From the cell containing the given text, extract its center point as (x, y) coordinate. 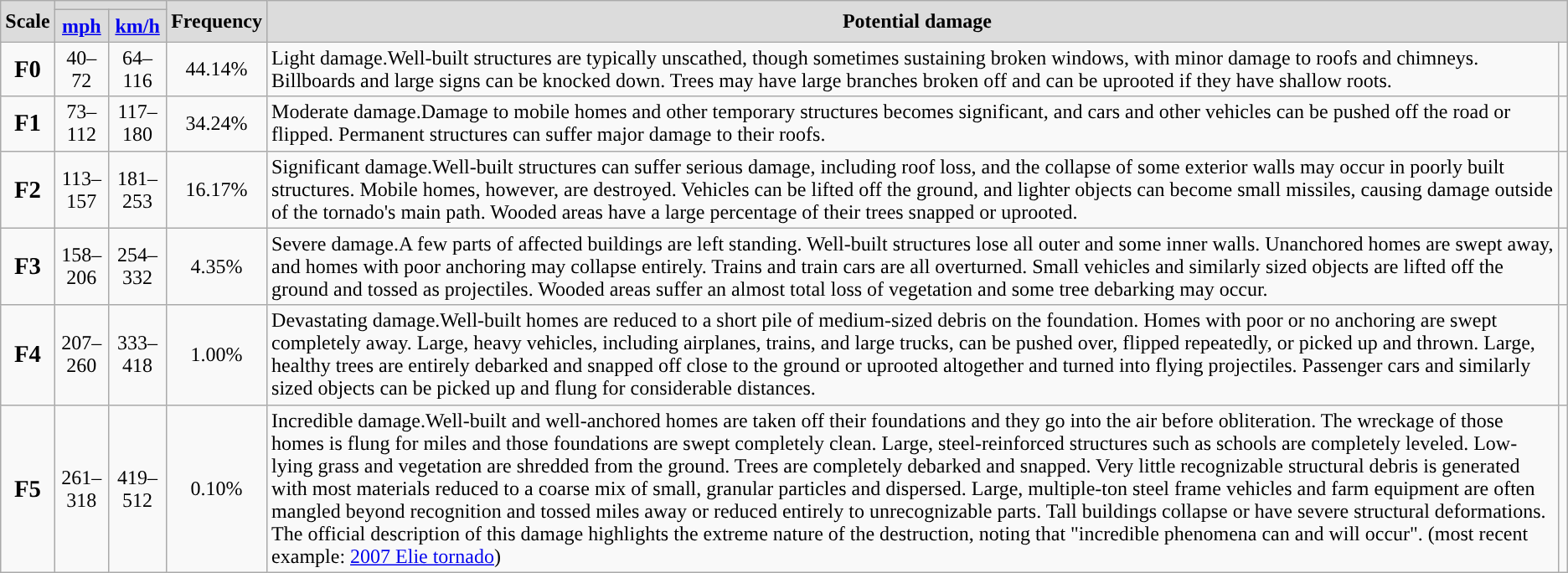
F4 (28, 355)
mph (81, 26)
40–72 (81, 69)
km/h (137, 26)
34.24% (217, 124)
4.35% (217, 266)
Potential damage (918, 22)
Scale (28, 22)
333–418 (137, 355)
0.10% (217, 488)
16.17% (217, 189)
F5 (28, 488)
F2 (28, 189)
64–116 (137, 69)
F1 (28, 124)
113–157 (81, 189)
73–112 (81, 124)
261–318 (81, 488)
254–332 (137, 266)
Frequency (217, 22)
181–253 (137, 189)
F0 (28, 69)
117–180 (137, 124)
44.14% (217, 69)
1.00% (217, 355)
F3 (28, 266)
207–260 (81, 355)
419–512 (137, 488)
158–206 (81, 266)
